Search for the cell housing the specified text and yield its (x, y) center coordinate. 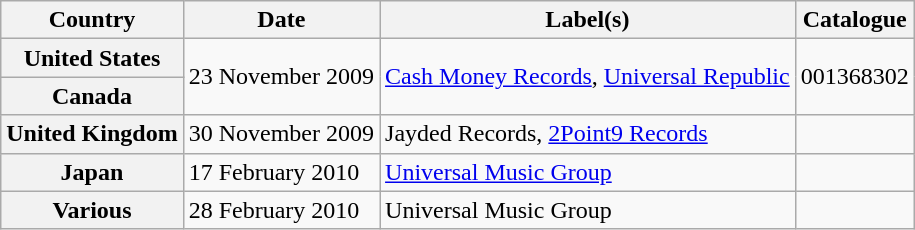
17 February 2010 (281, 172)
30 November 2009 (281, 134)
Jayded Records, 2Point9 Records (588, 134)
Japan (92, 172)
Label(s) (588, 20)
Catalogue (854, 20)
Canada (92, 96)
28 February 2010 (281, 210)
United States (92, 58)
Country (92, 20)
Cash Money Records, Universal Republic (588, 77)
United Kingdom (92, 134)
23 November 2009 (281, 77)
Date (281, 20)
Various (92, 210)
001368302 (854, 77)
